From the cell containing the given text, extract its center point as (X, Y) coordinate. 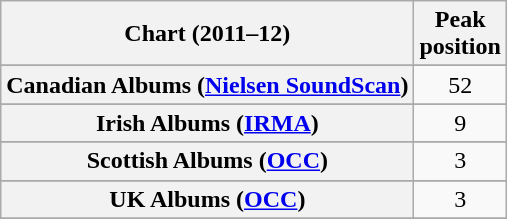
52 (460, 85)
Canadian Albums (Nielsen SoundScan) (208, 85)
9 (460, 123)
UK Albums (OCC) (208, 199)
Chart (2011–12) (208, 34)
Scottish Albums (OCC) (208, 161)
Irish Albums (IRMA) (208, 123)
Peakposition (460, 34)
